For the text-containing cell, return its midpoint in (x, y) coordinate format. 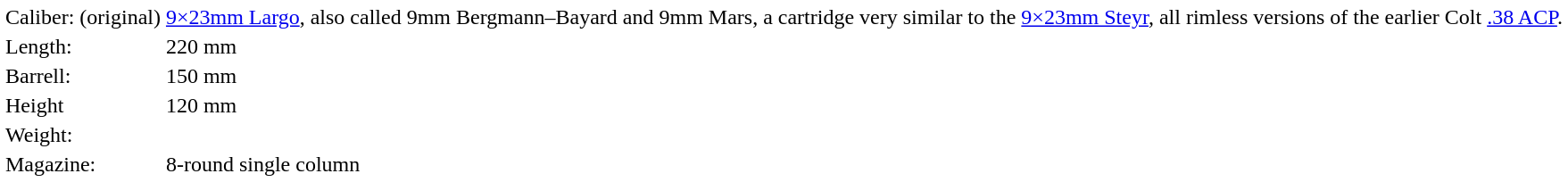
220 mm (864, 47)
Barrell: (82, 76)
Weight: (82, 135)
150 mm (864, 76)
Height (82, 106)
Magazine: (82, 165)
120 mm (864, 106)
8-round single column (864, 165)
Length: (82, 47)
Caliber: (original) (82, 17)
